Scan for the cell matching the given text and deliver its (X, Y) coordinate at center. 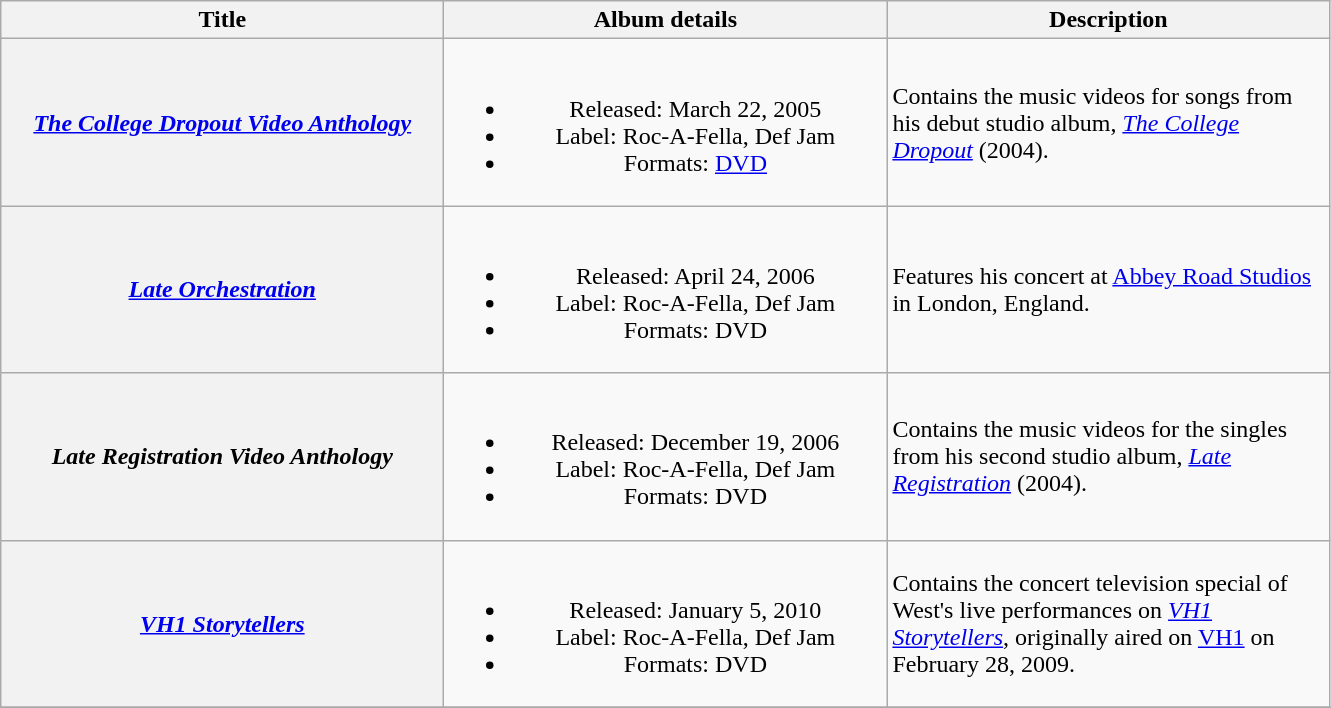
Released: April 24, 2006Label: Roc-A-Fella, Def JamFormats: DVD (666, 290)
Contains the concert television special of West's live performances on VH1 Storytellers, originally aired on VH1 on February 28, 2009. (1108, 624)
Features his concert at Abbey Road Studios in London, England. (1108, 290)
The College Dropout Video Anthology (222, 122)
Title (222, 20)
Released: January 5, 2010Label: Roc-A-Fella, Def JamFormats: DVD (666, 624)
VH1 Storytellers (222, 624)
Late Registration Video Anthology (222, 456)
Album details (666, 20)
Released: December 19, 2006Label: Roc-A-Fella, Def JamFormats: DVD (666, 456)
Late Orchestration (222, 290)
Contains the music videos for songs from his debut studio album, The College Dropout (2004). (1108, 122)
Released: March 22, 2005Label: Roc-A-Fella, Def JamFormats: DVD (666, 122)
Contains the music videos for the singles from his second studio album, Late Registration (2004). (1108, 456)
Description (1108, 20)
